Search for the cell housing the specified text and yield its [X, Y] center coordinate. 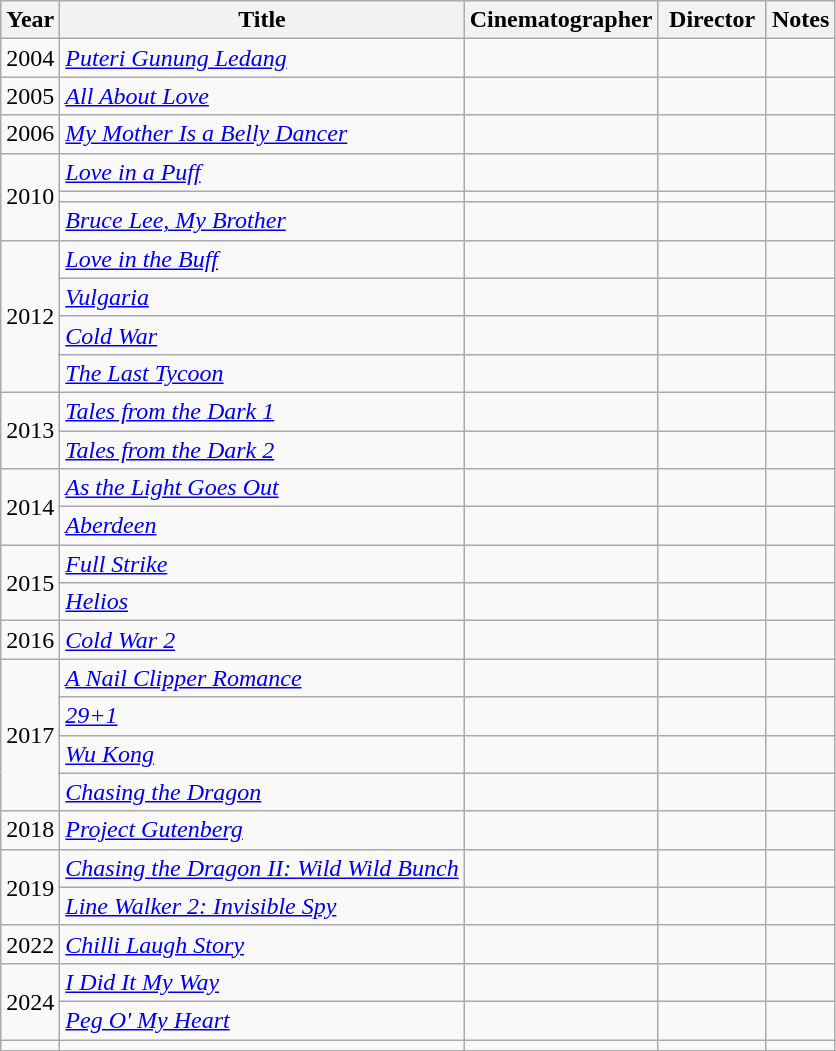
Chasing the Dragon II: Wild Wild Bunch [262, 868]
2004 [30, 58]
Full Strike [262, 564]
Notes [800, 20]
Tales from the Dark 1 [262, 411]
Vulgaria [262, 297]
Year [30, 20]
2019 [30, 887]
Peg O' My Heart [262, 1020]
I Did It My Way [262, 982]
Title [262, 20]
2016 [30, 640]
2005 [30, 96]
2017 [30, 735]
2012 [30, 316]
Director [712, 20]
2013 [30, 430]
Cold War 2 [262, 640]
The Last Tycoon [262, 373]
2006 [30, 134]
2014 [30, 507]
Line Walker 2: Invisible Spy [262, 906]
2010 [30, 196]
All About Love [262, 96]
2022 [30, 944]
29+1 [262, 716]
2018 [30, 830]
Tales from the Dark 2 [262, 449]
Love in a Puff [262, 172]
2015 [30, 583]
Bruce Lee, My Brother [262, 221]
Puteri Gunung Ledang [262, 58]
Helios [262, 602]
My Mother Is a Belly Dancer [262, 134]
Project Gutenberg [262, 830]
A Nail Clipper Romance [262, 678]
As the Light Goes Out [262, 488]
Cold War [262, 335]
Cinematographer [561, 20]
Aberdeen [262, 526]
2024 [30, 1001]
Chasing the Dragon [262, 792]
Wu Kong [262, 754]
Chilli Laugh Story [262, 944]
Love in the Buff [262, 259]
